Detect which cell encompasses the target text, then output its (x, y) center coordinate. 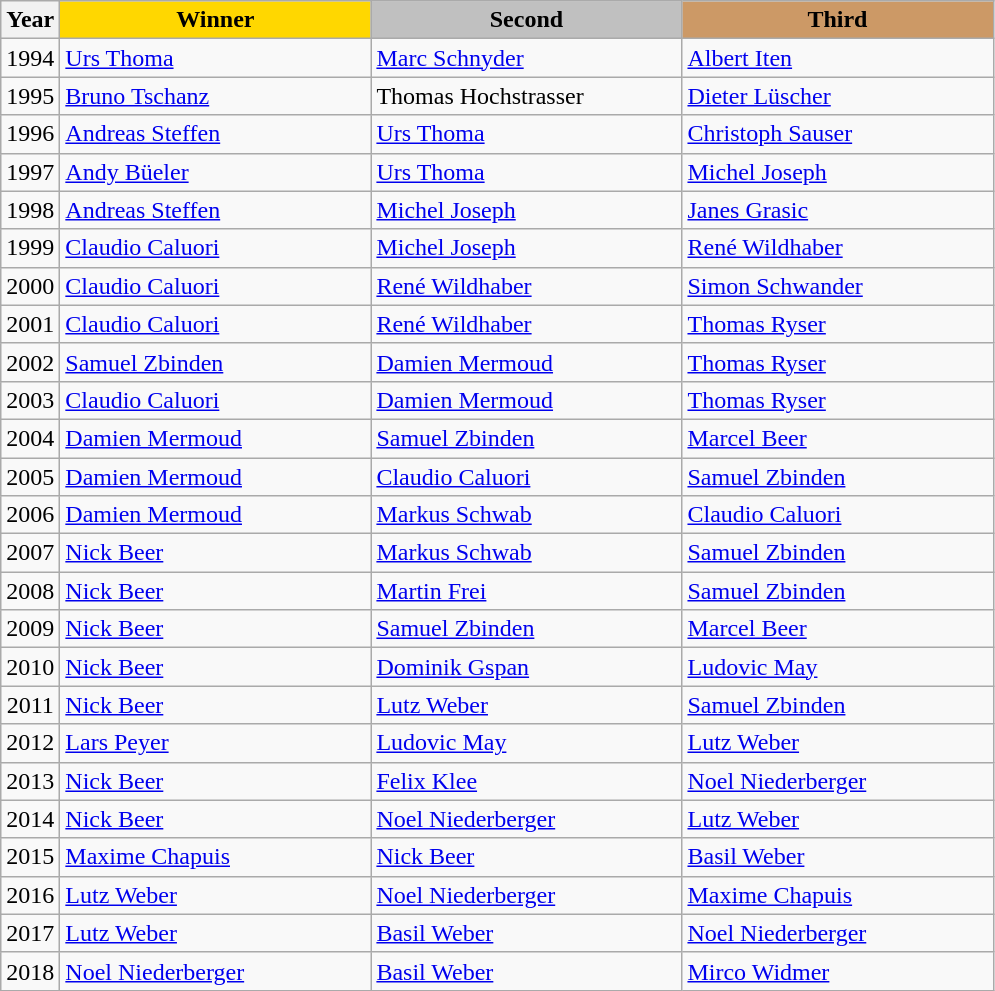
Year (30, 20)
Winner (216, 20)
Christoph Sauser (838, 134)
Mirco Widmer (838, 971)
1997 (30, 172)
2011 (30, 705)
Simon Schwander (838, 286)
Janes Grasic (838, 210)
Third (838, 20)
1994 (30, 58)
2017 (30, 933)
Felix Klee (526, 781)
2016 (30, 895)
2008 (30, 591)
2005 (30, 477)
2007 (30, 553)
2010 (30, 667)
1995 (30, 96)
Dieter Lüscher (838, 96)
2006 (30, 515)
2013 (30, 781)
2018 (30, 971)
Bruno Tschanz (216, 96)
Andy Büeler (216, 172)
2004 (30, 438)
Second (526, 20)
Thomas Hochstrasser (526, 96)
2001 (30, 324)
Lars Peyer (216, 743)
1999 (30, 248)
Martin Frei (526, 591)
1998 (30, 210)
2002 (30, 362)
1996 (30, 134)
Marc Schnyder (526, 58)
2014 (30, 819)
2003 (30, 400)
2012 (30, 743)
2009 (30, 629)
2000 (30, 286)
Albert Iten (838, 58)
2015 (30, 857)
Dominik Gspan (526, 667)
